Determine the (x, y) coordinate at the center of the cell enclosing the given text.  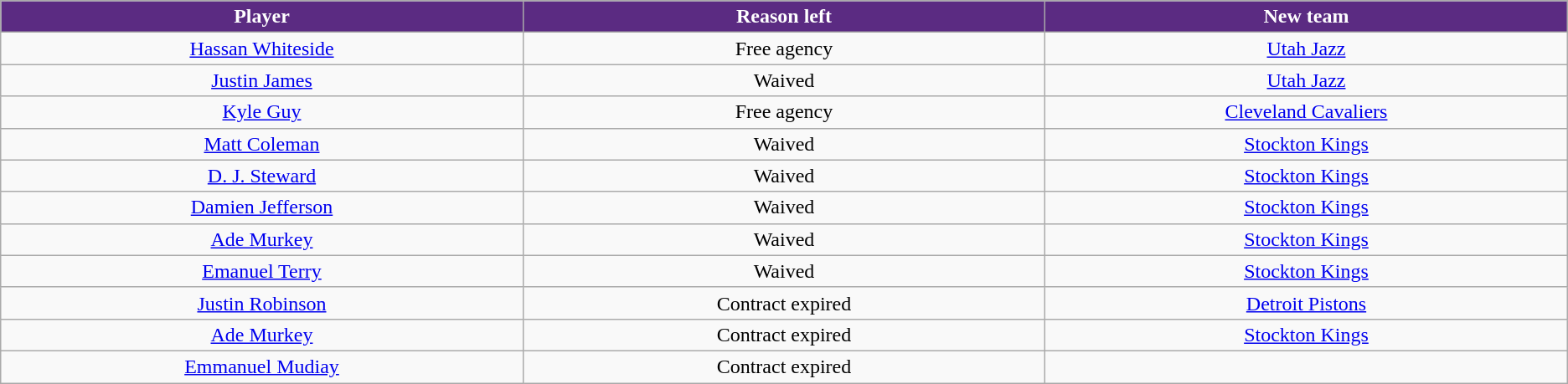
New team (1307, 17)
Kyle Guy (261, 112)
Reason left (784, 17)
Emmanuel Mudiay (261, 366)
Detroit Pistons (1307, 303)
Hassan Whiteside (261, 49)
Emanuel Terry (261, 271)
Player (261, 17)
D. J. Steward (261, 176)
Justin James (261, 80)
Justin Robinson (261, 303)
Damien Jefferson (261, 207)
Matt Coleman (261, 144)
Cleveland Cavaliers (1307, 112)
